Extract the (X, Y) coordinate from the center of the cell holding the provided text.  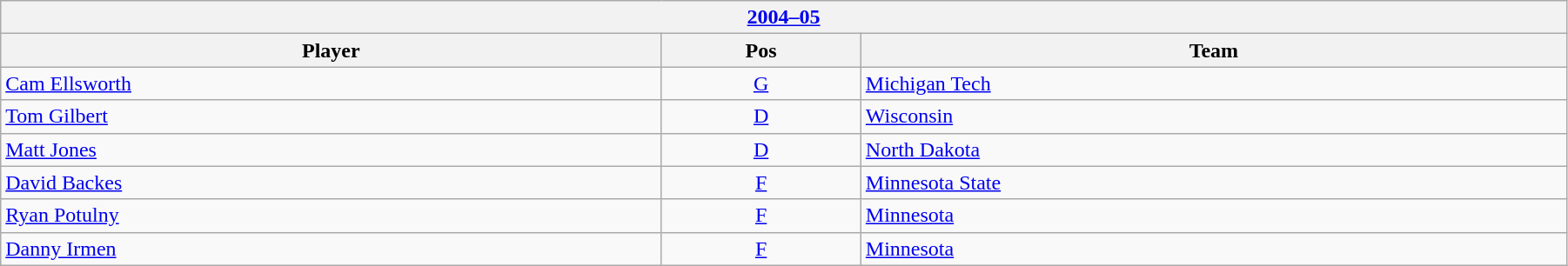
Team (1213, 50)
Ryan Potulny (331, 216)
Tom Gilbert (331, 116)
Player (331, 50)
Danny Irmen (331, 249)
2004–05 (784, 17)
G (761, 83)
Wisconsin (1213, 116)
Minnesota State (1213, 183)
North Dakota (1213, 150)
Matt Jones (331, 150)
Pos (761, 50)
David Backes (331, 183)
Cam Ellsworth (331, 83)
Michigan Tech (1213, 83)
